Extract the [x, y] coordinate from the center of the cell holding the provided text.  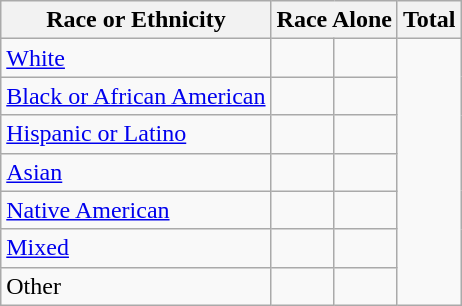
Native American [136, 210]
Hispanic or Latino [136, 134]
Black or African American [136, 96]
White [136, 58]
Race Alone [334, 20]
Asian [136, 172]
Total [429, 20]
Other [136, 286]
Race or Ethnicity [136, 20]
Mixed [136, 248]
